Capture the cell that displays the provided text and extract its [x, y] central coordinate. 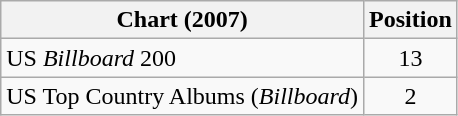
Position [411, 20]
US Billboard 200 [182, 58]
13 [411, 58]
2 [411, 96]
US Top Country Albums (Billboard) [182, 96]
Chart (2007) [182, 20]
